Pinpoint the cell where the given text exists, returning its [X, Y] midpoint coordinate. 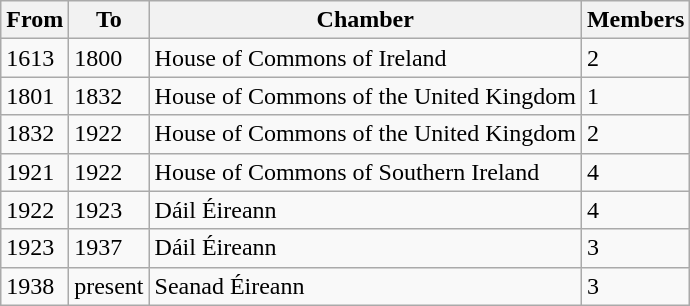
Chamber [365, 20]
To [109, 20]
1938 [35, 286]
1613 [35, 58]
1801 [35, 96]
1921 [35, 172]
present [109, 286]
1 [635, 96]
House of Commons of Southern Ireland [365, 172]
Seanad Éireann [365, 286]
Members [635, 20]
1937 [109, 248]
1800 [109, 58]
House of Commons of Ireland [365, 58]
From [35, 20]
